Output the (X, Y) coordinate of the center of the cell containing the given text.  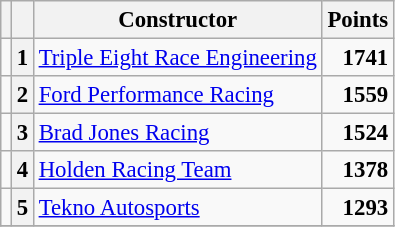
1741 (358, 58)
1524 (358, 133)
5 (22, 208)
1378 (358, 170)
Points (358, 20)
1 (22, 58)
Brad Jones Racing (178, 133)
4 (22, 170)
Ford Performance Racing (178, 95)
1293 (358, 208)
Tekno Autosports (178, 208)
Holden Racing Team (178, 170)
Triple Eight Race Engineering (178, 58)
3 (22, 133)
1559 (358, 95)
Constructor (178, 20)
2 (22, 95)
